Find where the given text appears and provide that cell's center as (X, Y) coordinate. 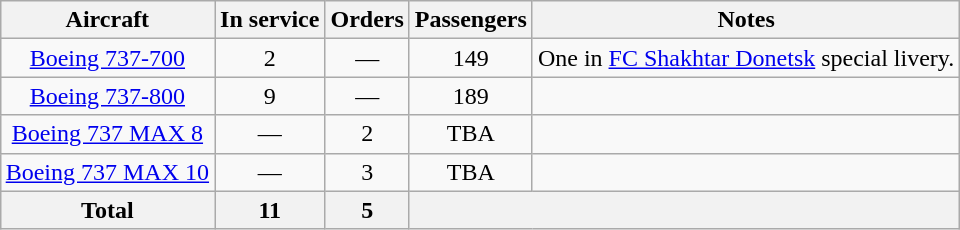
In service (270, 20)
3 (367, 172)
Boeing 737 MAX 8 (107, 134)
149 (470, 58)
Boeing 737-700 (107, 58)
Boeing 737 MAX 10 (107, 172)
11 (270, 210)
9 (270, 96)
Passengers (470, 20)
Notes (746, 20)
Aircraft (107, 20)
5 (367, 210)
Total (107, 210)
One in FC Shakhtar Donetsk special livery. (746, 58)
Orders (367, 20)
189 (470, 96)
Boeing 737-800 (107, 96)
